Output the (x, y) coordinate of the center of the cell containing the given text.  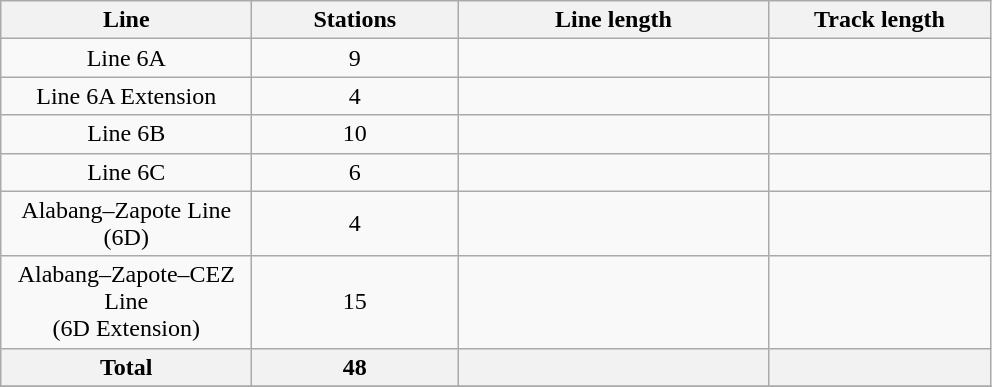
Line 6B (126, 134)
Alabang–Zapote–CEZ Line(6D Extension) (126, 302)
Alabang–Zapote Line (6D) (126, 224)
Line 6C (126, 172)
Line 6A Extension (126, 96)
Line length (614, 20)
Line 6A (126, 58)
15 (355, 302)
48 (355, 367)
Line (126, 20)
6 (355, 172)
Total (126, 367)
Stations (355, 20)
Track length (880, 20)
9 (355, 58)
10 (355, 134)
